Output the [X, Y] coordinate of the center of the cell containing the given text.  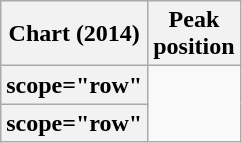
Peakposition [194, 34]
Chart (2014) [74, 34]
